Search for the cell housing the specified text and yield its (x, y) center coordinate. 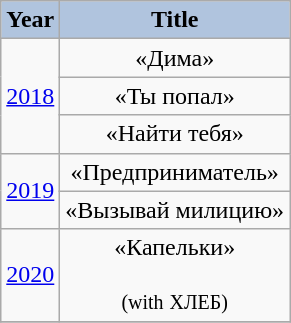
«Дима» (175, 58)
Year (30, 20)
2019 (30, 191)
«Капельки» (with ХЛЕБ) (175, 275)
2018 (30, 96)
Title (175, 20)
«Предприниматель» (175, 172)
«Ты попал» (175, 96)
«Вызывай милицию» (175, 210)
«Найти тебя» (175, 134)
2020 (30, 275)
